Pinpoint the cell where the given text exists, returning its [X, Y] midpoint coordinate. 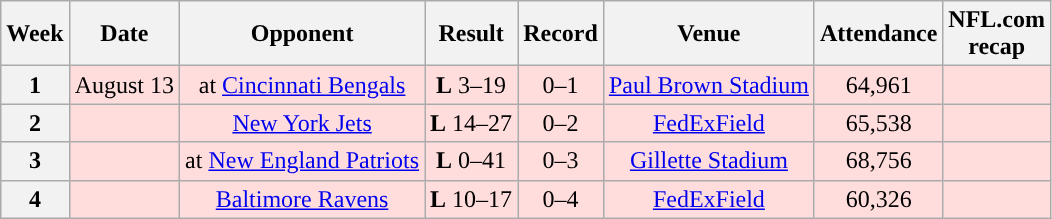
at New England Patriots [302, 161]
Result [472, 34]
4 [35, 199]
0–3 [561, 161]
3 [35, 161]
Gillette Stadium [708, 161]
Date [124, 34]
Record [561, 34]
Venue [708, 34]
Baltimore Ravens [302, 199]
L 10–17 [472, 199]
60,326 [878, 199]
L 0–41 [472, 161]
0–4 [561, 199]
64,961 [878, 85]
65,538 [878, 123]
68,756 [878, 161]
Week [35, 34]
L 3–19 [472, 85]
Opponent [302, 34]
L 14–27 [472, 123]
1 [35, 85]
0–2 [561, 123]
Attendance [878, 34]
0–1 [561, 85]
at Cincinnati Bengals [302, 85]
2 [35, 123]
NFL.comrecap [997, 34]
August 13 [124, 85]
New York Jets [302, 123]
Paul Brown Stadium [708, 85]
